For the text-containing cell, return its midpoint in (X, Y) coordinate format. 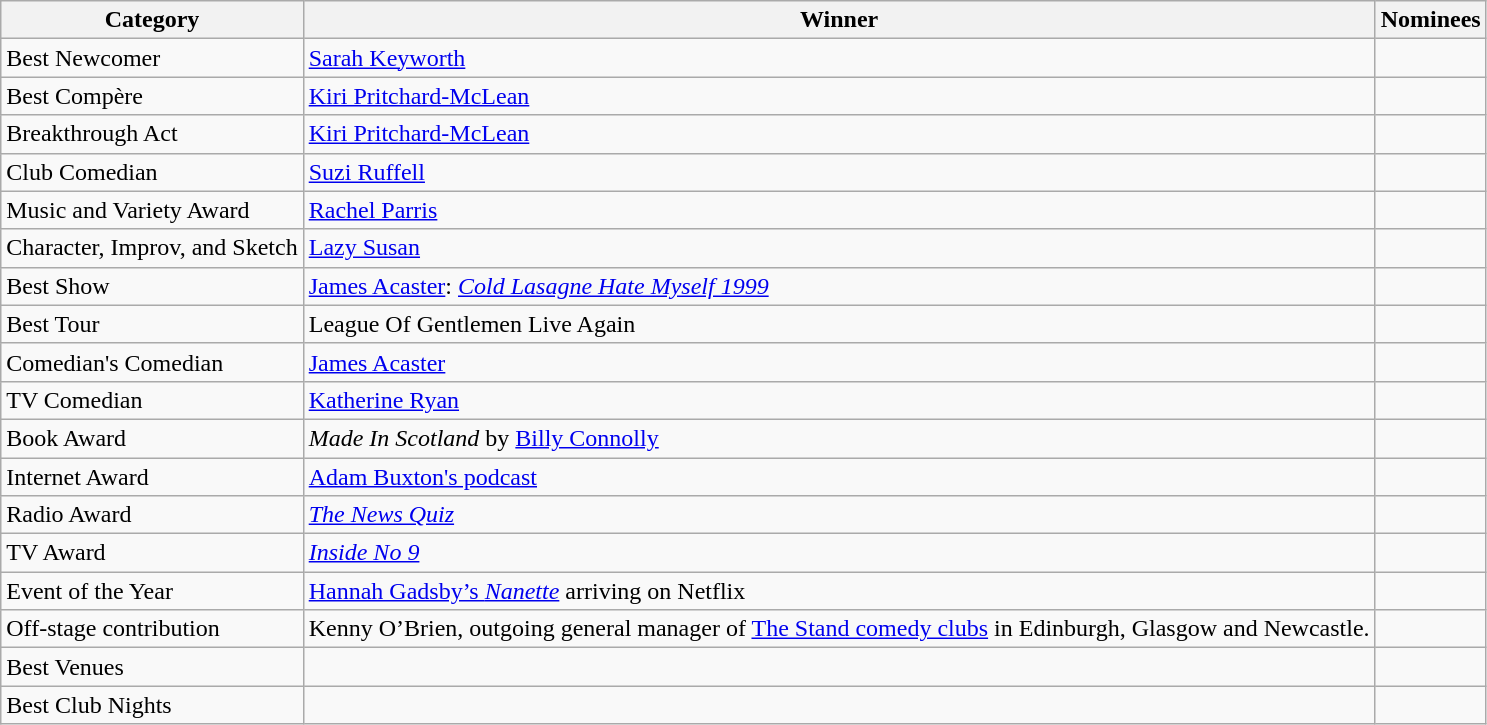
Best Venues (152, 667)
Adam Buxton's podcast (839, 477)
Suzi Ruffell (839, 172)
Music and Variety Award (152, 210)
Kenny O’Brien, outgoing general manager of The Stand comedy clubs in Edinburgh, Glasgow and Newcastle. (839, 629)
Made In Scotland by Billy Connolly (839, 438)
Best Compère (152, 96)
Character, Improv, and Sketch (152, 248)
James Acaster (839, 362)
Breakthrough Act (152, 134)
Best Show (152, 286)
Winner (839, 20)
Nominees (1430, 20)
Hannah Gadsby’s Nanette arriving on Netflix (839, 591)
The News Quiz (839, 515)
Off-stage contribution (152, 629)
Event of the Year (152, 591)
Internet Award (152, 477)
League Of Gentlemen Live Again (839, 324)
Best Club Nights (152, 705)
TV Award (152, 553)
Inside No 9 (839, 553)
Rachel Parris (839, 210)
Best Newcomer (152, 58)
Radio Award (152, 515)
Category (152, 20)
Book Award (152, 438)
Comedian's Comedian (152, 362)
Lazy Susan (839, 248)
TV Comedian (152, 400)
Club Comedian (152, 172)
Best Tour (152, 324)
Katherine Ryan (839, 400)
Sarah Keyworth (839, 58)
James Acaster: Cold Lasagne Hate Myself 1999 (839, 286)
